Find where the given text appears and provide that cell's center as (X, Y) coordinate. 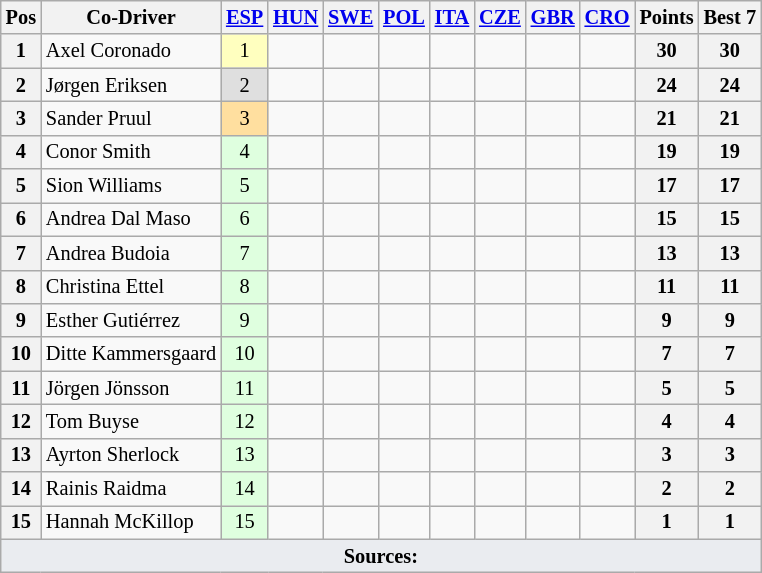
CZE (500, 17)
SWE (350, 17)
Ayrton Sherlock (131, 455)
Tom Buyse (131, 421)
Pos (21, 17)
Esther Gutiérrez (131, 320)
Sion Williams (131, 186)
Sources: (381, 556)
Ditte Kammersgaard (131, 354)
Jörgen Jönsson (131, 388)
Andrea Dal Maso (131, 219)
POL (404, 17)
Co-Driver (131, 17)
Christina Ettel (131, 287)
Best 7 (730, 17)
Sander Pruul (131, 118)
CRO (608, 17)
Conor Smith (131, 152)
Jørgen Eriksen (131, 85)
ESP (244, 17)
Andrea Budoia (131, 253)
Axel Coronado (131, 51)
GBR (553, 17)
Hannah McKillop (131, 522)
ITA (452, 17)
Rainis Raidma (131, 489)
HUN (296, 17)
Points (667, 17)
